Output the (x, y) coordinate of the center of the cell containing the given text.  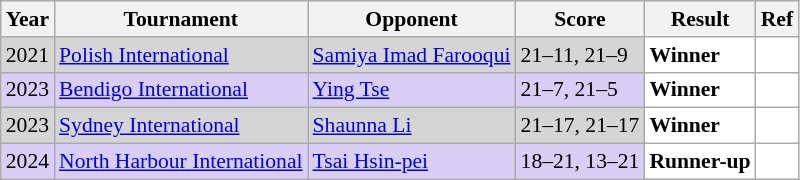
Runner-up (700, 162)
Ref (777, 19)
Result (700, 19)
North Harbour International (181, 162)
Year (28, 19)
21–11, 21–9 (580, 55)
Bendigo International (181, 90)
Tournament (181, 19)
Opponent (412, 19)
Samiya Imad Farooqui (412, 55)
18–21, 13–21 (580, 162)
21–7, 21–5 (580, 90)
21–17, 21–17 (580, 126)
Score (580, 19)
2024 (28, 162)
Ying Tse (412, 90)
Tsai Hsin-pei (412, 162)
Shaunna Li (412, 126)
Polish International (181, 55)
2021 (28, 55)
Sydney International (181, 126)
